For the text-containing cell, return its midpoint in [X, Y] coordinate format. 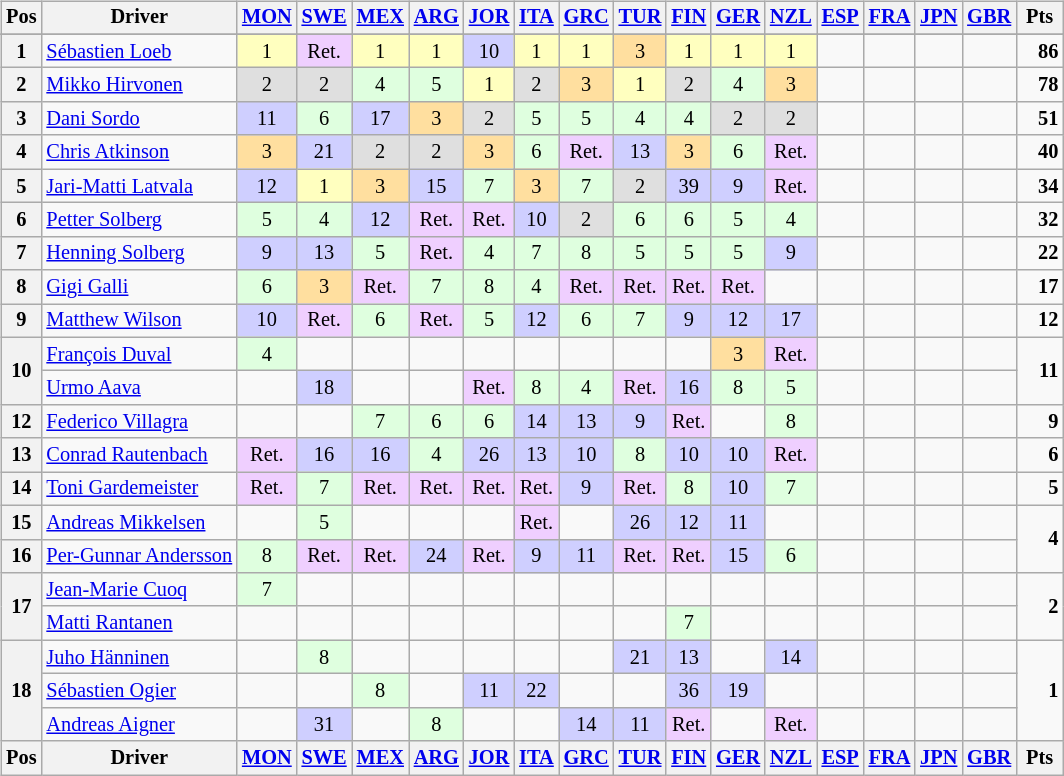
Chris Atkinson [139, 152]
Mikko Hirvonen [139, 85]
Andreas Aigner [139, 724]
Matthew Wilson [139, 321]
34 [1040, 186]
Andreas Mikkelsen [139, 522]
Henning Solberg [139, 253]
Federico Villagra [139, 422]
32 [1040, 220]
Sébastien Ogier [139, 691]
78 [1040, 85]
24 [436, 556]
Jari-Matti Latvala [139, 186]
40 [1040, 152]
39 [688, 186]
51 [1040, 119]
31 [324, 724]
Gigi Galli [139, 287]
Sébastien Loeb [139, 51]
Per-Gunnar Andersson [139, 556]
François Duval [139, 354]
Urmo Aava [139, 388]
Petter Solberg [139, 220]
86 [1040, 51]
Matti Rantanen [139, 623]
Juho Hänninen [139, 657]
36 [688, 691]
Jean-Marie Cuoq [139, 590]
Toni Gardemeister [139, 489]
19 [738, 691]
Dani Sordo [139, 119]
Conrad Rautenbach [139, 455]
